Extract the [x, y] coordinate from the center of the cell holding the provided text.  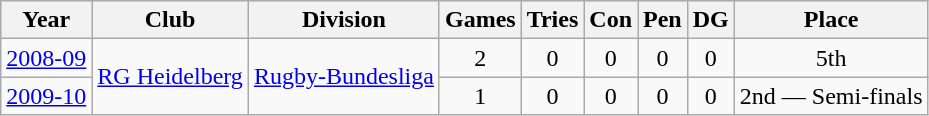
1 [480, 96]
Con [611, 20]
2008-09 [46, 58]
DG [710, 20]
2nd — Semi-finals [831, 96]
Division [344, 20]
Games [480, 20]
Tries [552, 20]
2009-10 [46, 96]
RG Heidelberg [170, 77]
5th [831, 58]
Place [831, 20]
2 [480, 58]
Rugby-Bundesliga [344, 77]
Pen [663, 20]
Club [170, 20]
Year [46, 20]
